Extract the [x, y] coordinate from the center of the cell holding the provided text.  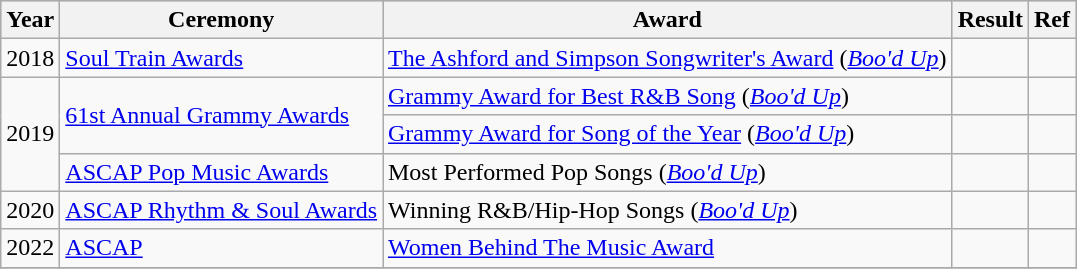
Winning R&B/Hip-Hop Songs (Boo'd Up) [667, 210]
Soul Train Awards [222, 58]
The Ashford and Simpson Songwriter's Award (Boo'd Up) [667, 58]
61st Annual Grammy Awards [222, 115]
Ceremony [222, 20]
Ref [1052, 20]
2018 [30, 58]
ASCAP Rhythm & Soul Awards [222, 210]
2020 [30, 210]
Grammy Award for Song of the Year (Boo'd Up) [667, 134]
Award [667, 20]
2022 [30, 248]
Most Performed Pop Songs (Boo'd Up) [667, 172]
Grammy Award for Best R&B Song (Boo'd Up) [667, 96]
Year [30, 20]
ASCAP [222, 248]
ASCAP Pop Music Awards [222, 172]
Result [990, 20]
Women Behind The Music Award [667, 248]
2019 [30, 134]
